Capture the cell that displays the provided text and extract its [x, y] central coordinate. 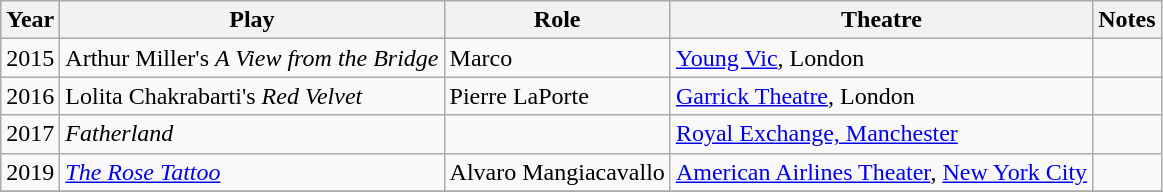
Garrick Theatre, London [881, 96]
Alvaro Mangiacavallo [557, 172]
Fatherland [252, 134]
2015 [30, 58]
The Rose Tattoo [252, 172]
2016 [30, 96]
Young Vic, London [881, 58]
Pierre LaPorte [557, 96]
Theatre [881, 20]
Play [252, 20]
Lolita Chakrabarti's Red Velvet [252, 96]
Arthur Miller's A View from the Bridge [252, 58]
2019 [30, 172]
Role [557, 20]
Year [30, 20]
Marco [557, 58]
American Airlines Theater, New York City [881, 172]
Royal Exchange, Manchester [881, 134]
2017 [30, 134]
Notes [1127, 20]
